Scan for the cell matching the given text and deliver its (x, y) coordinate at center. 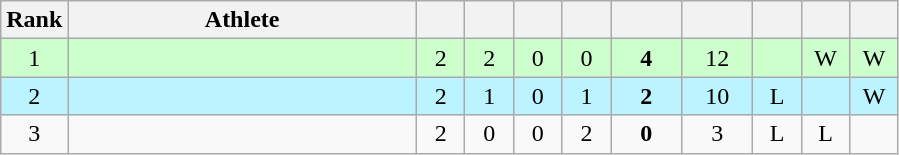
12 (718, 58)
10 (718, 96)
Rank (34, 20)
Athlete (242, 20)
4 (646, 58)
